Search for the cell housing the specified text and yield its (X, Y) center coordinate. 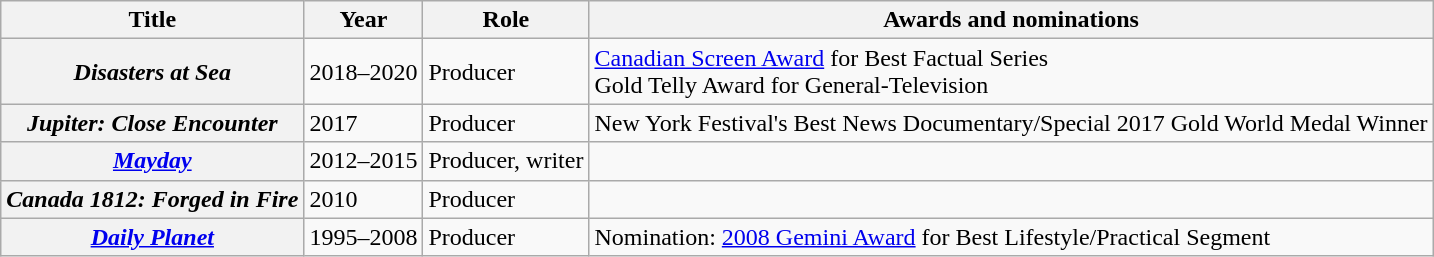
2017 (364, 123)
Canadian Screen Award for Best Factual SeriesGold Telly Award for General-Television (1011, 72)
Role (506, 20)
2010 (364, 199)
Daily Planet (152, 237)
Canada 1812: Forged in Fire (152, 199)
Year (364, 20)
Nomination: 2008 Gemini Award for Best Lifestyle/Practical Segment (1011, 237)
1995–2008 (364, 237)
Producer, writer (506, 161)
Disasters at Sea (152, 72)
Awards and nominations (1011, 20)
New York Festival's Best News Documentary/Special 2017 Gold World Medal Winner (1011, 123)
Jupiter: Close Encounter (152, 123)
Mayday (152, 161)
2018–2020 (364, 72)
Title (152, 20)
2012–2015 (364, 161)
